Return (X, Y) of the center of cell containing provided text 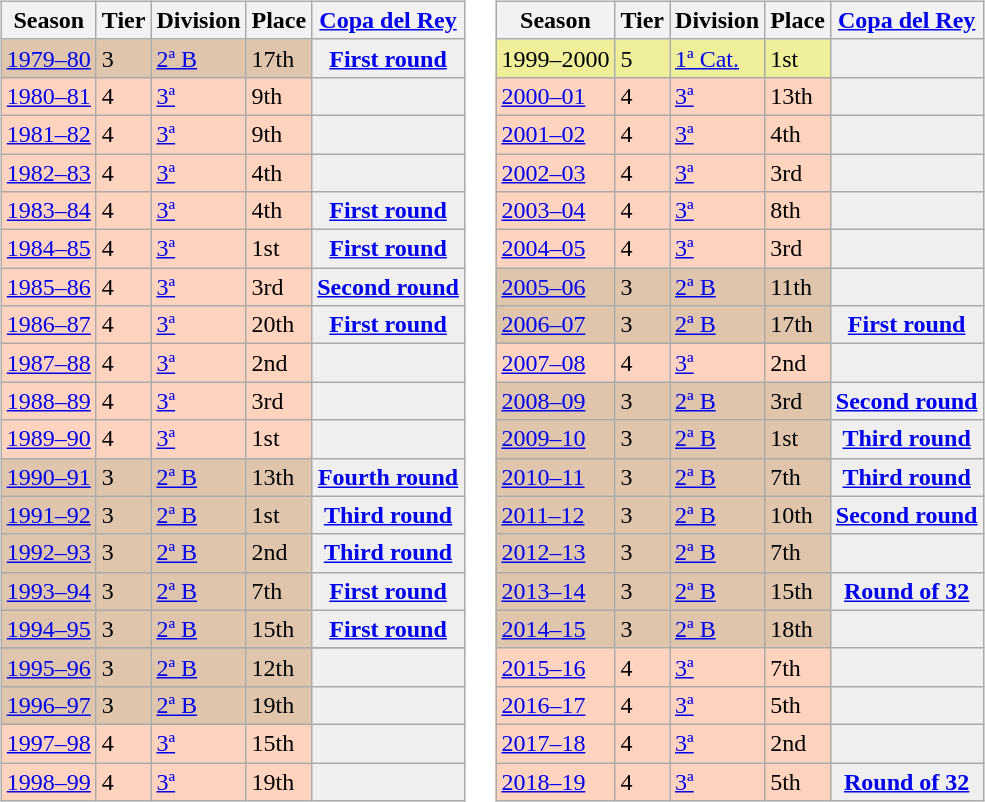
2007–08 (556, 363)
1995–96 (48, 667)
1985–86 (48, 287)
2009–10 (556, 439)
2002–03 (556, 173)
1986–87 (48, 325)
20th (279, 325)
1988–89 (48, 401)
1990–91 (48, 477)
18th (798, 629)
1994–95 (48, 629)
2014–15 (556, 629)
2010–11 (556, 477)
1983–84 (48, 211)
1987–88 (48, 363)
5 (642, 58)
1996–97 (48, 705)
2006–07 (556, 325)
Fourth round (388, 477)
10th (798, 515)
2004–05 (556, 249)
1991–92 (48, 515)
2015–16 (556, 667)
2001–02 (556, 134)
1989–90 (48, 439)
1981–82 (48, 134)
8th (798, 211)
2005–06 (556, 287)
1999–2000 (556, 58)
2003–04 (556, 211)
2000–01 (556, 96)
12th (279, 667)
1992–93 (48, 553)
1998–99 (48, 781)
2013–14 (556, 591)
1984–85 (48, 249)
2008–09 (556, 401)
1ª Cat. (718, 58)
1980–81 (48, 96)
1997–98 (48, 743)
2018–19 (556, 781)
2016–17 (556, 705)
11th (798, 287)
2012–13 (556, 553)
1979–80 (48, 58)
2017–18 (556, 743)
1993–94 (48, 591)
1982–83 (48, 173)
2011–12 (556, 515)
